Capture the cell that displays the provided text and extract its [x, y] central coordinate. 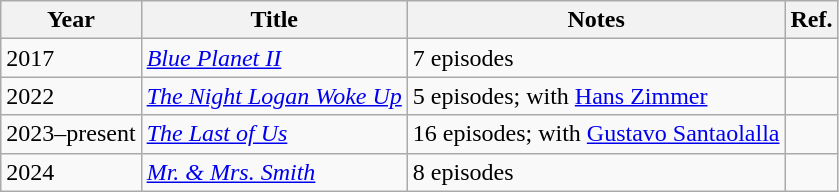
7 episodes [596, 58]
Notes [596, 20]
5 episodes; with Hans Zimmer [596, 96]
2017 [71, 58]
Year [71, 20]
The Night Logan Woke Up [274, 96]
16 episodes; with Gustavo Santaolalla [596, 134]
The Last of Us [274, 134]
Mr. & Mrs. Smith [274, 172]
Blue Planet II [274, 58]
Title [274, 20]
2024 [71, 172]
2023–present [71, 134]
8 episodes [596, 172]
Ref. [812, 20]
2022 [71, 96]
